For the text-containing cell, return its midpoint in (x, y) coordinate format. 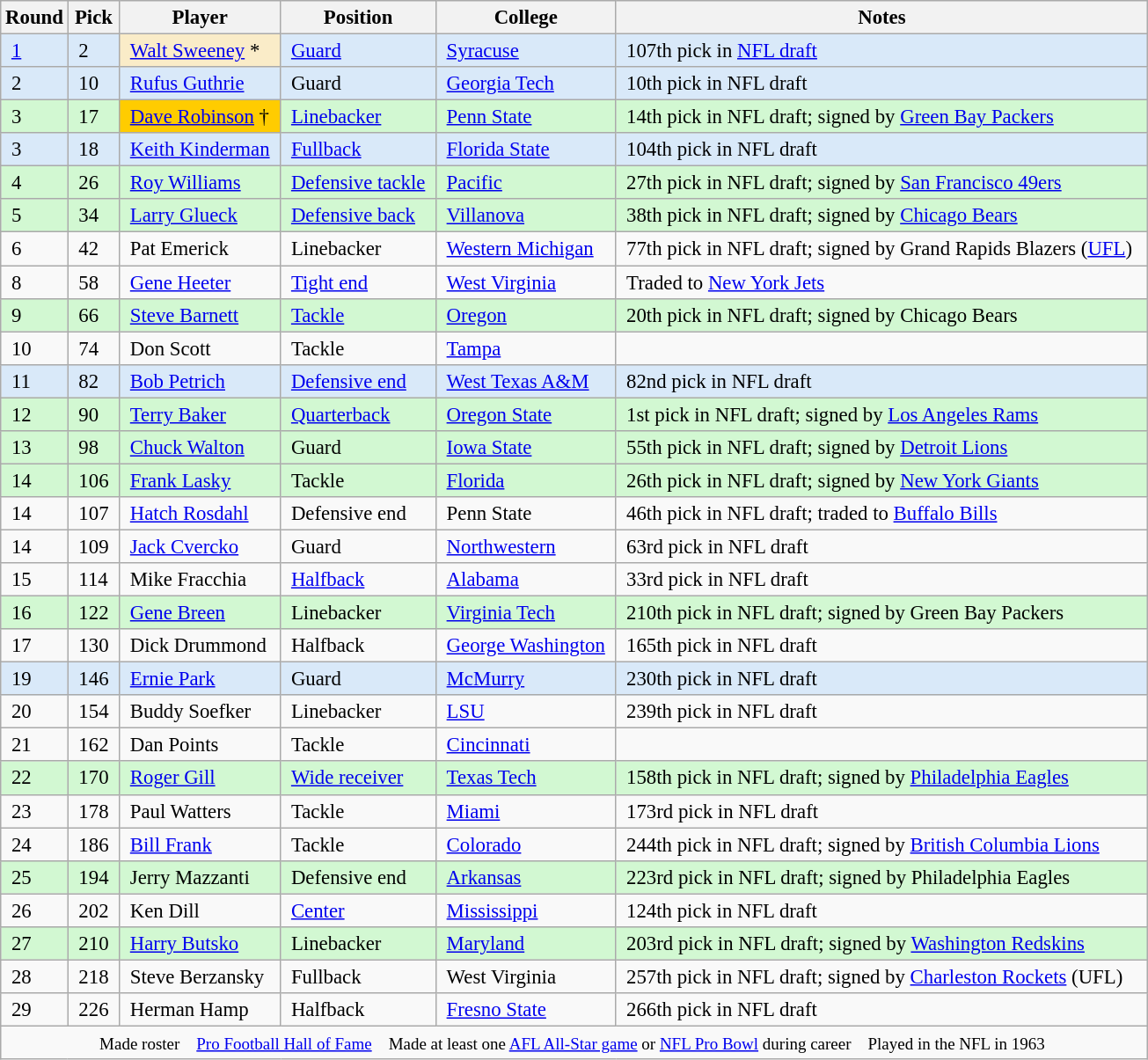
15 (34, 580)
18 (93, 150)
11 (34, 381)
Villanova (525, 216)
Larry Glueck (201, 216)
13 (34, 448)
Keith Kinderman (201, 150)
14th pick in NFL draft; signed by Green Bay Packers (881, 117)
124th pick in NFL draft (881, 910)
Western Michigan (525, 249)
Hatch Rosdahl (201, 514)
21 (34, 745)
LSU (525, 712)
6 (34, 249)
1 (34, 51)
20th pick in NFL draft; signed by Chicago Bears (881, 315)
Pacific (525, 183)
Mississippi (525, 910)
90 (93, 414)
109 (93, 546)
Defensive back (359, 216)
130 (93, 646)
Center (359, 910)
Player (201, 18)
Virginia Tech (525, 613)
Fresno State (525, 1010)
Tampa (525, 348)
26th pick in NFL draft; signed by New York Giants (881, 480)
Wide receiver (359, 779)
Florida (525, 480)
106 (93, 480)
55th pick in NFL draft; signed by Detroit Lions (881, 448)
Position (359, 18)
Buddy Soefker (201, 712)
266th pick in NFL draft (881, 1010)
58 (93, 282)
Chuck Walton (201, 448)
186 (93, 844)
Herman Hamp (201, 1010)
Alabama (525, 580)
63rd pick in NFL draft (881, 546)
19 (34, 679)
34 (93, 216)
Pat Emerick (201, 249)
Arkansas (525, 877)
Paul Watters (201, 811)
4 (34, 183)
Made roster Pro Football Hall of Fame Made at least one AFL All-Star game or NFL Pro Bowl during career Played in the NFL in 1963 (574, 1042)
Round (34, 18)
114 (93, 580)
Frank Lasky (201, 480)
Maryland (525, 944)
McMurry (525, 679)
173rd pick in NFL draft (881, 811)
Don Scott (201, 348)
Traded to New York Jets (881, 282)
46th pick in NFL draft; traded to Buffalo Bills (881, 514)
22 (34, 779)
162 (93, 745)
20 (34, 712)
8 (34, 282)
98 (93, 448)
Steve Barnett (201, 315)
Cincinnati (525, 745)
Steve Berzansky (201, 976)
230th pick in NFL draft (881, 679)
Oregon State (525, 414)
Miami (525, 811)
16 (34, 613)
Mike Fracchia (201, 580)
82nd pick in NFL draft (881, 381)
12 (34, 414)
223rd pick in NFL draft; signed by Philadelphia Eagles (881, 877)
104th pick in NFL draft (881, 150)
Gene Breen (201, 613)
Syracuse (525, 51)
146 (93, 679)
Defensive tackle (359, 183)
Walt Sweeney * (201, 51)
Pick (93, 18)
5 (34, 216)
257th pick in NFL draft; signed by Charleston Rockets (UFL) (881, 976)
178 (93, 811)
170 (93, 779)
Ernie Park (201, 679)
66 (93, 315)
Harry Butsko (201, 944)
154 (93, 712)
Oregon (525, 315)
203rd pick in NFL draft; signed by Washington Redskins (881, 944)
Texas Tech (525, 779)
28 (34, 976)
165th pick in NFL draft (881, 646)
Colorado (525, 844)
George Washington (525, 646)
24 (34, 844)
Roy Williams (201, 183)
29 (34, 1010)
Bob Petrich (201, 381)
9 (34, 315)
Iowa State (525, 448)
194 (93, 877)
244th pick in NFL draft; signed by British Columbia Lions (881, 844)
27th pick in NFL draft; signed by San Francisco 49ers (881, 183)
77th pick in NFL draft; signed by Grand Rapids Blazers (UFL) (881, 249)
202 (93, 910)
Tight end (359, 282)
Florida State (525, 150)
38th pick in NFL draft; signed by Chicago Bears (881, 216)
Ken Dill (201, 910)
Rufus Guthrie (201, 84)
1st pick in NFL draft; signed by Los Angeles Rams (881, 414)
College (525, 18)
33rd pick in NFL draft (881, 580)
218 (93, 976)
Bill Frank (201, 844)
74 (93, 348)
239th pick in NFL draft (881, 712)
210 (93, 944)
158th pick in NFL draft; signed by Philadelphia Eagles (881, 779)
25 (34, 877)
10th pick in NFL draft (881, 84)
Dick Drummond (201, 646)
23 (34, 811)
Notes (881, 18)
226 (93, 1010)
West Texas A&M (525, 381)
107th pick in NFL draft (881, 51)
42 (93, 249)
Gene Heeter (201, 282)
82 (93, 381)
Jerry Mazzanti (201, 877)
122 (93, 613)
27 (34, 944)
Roger Gill (201, 779)
Dave Robinson † (201, 117)
Dan Points (201, 745)
Quarterback (359, 414)
107 (93, 514)
Terry Baker (201, 414)
210th pick in NFL draft; signed by Green Bay Packers (881, 613)
Northwestern (525, 546)
Georgia Tech (525, 84)
Jack Cvercko (201, 546)
